Provide the [X, Y] coordinate of the cell's center where the given text is located.  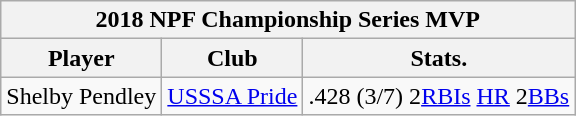
Shelby Pendley [82, 96]
Player [82, 58]
USSSA Pride [232, 96]
Club [232, 58]
.428 (3/7) 2RBIs HR 2BBs [439, 96]
2018 NPF Championship Series MVP [288, 20]
Stats. [439, 58]
